Locate the cell with the specified text and output its (x, y) center coordinate. 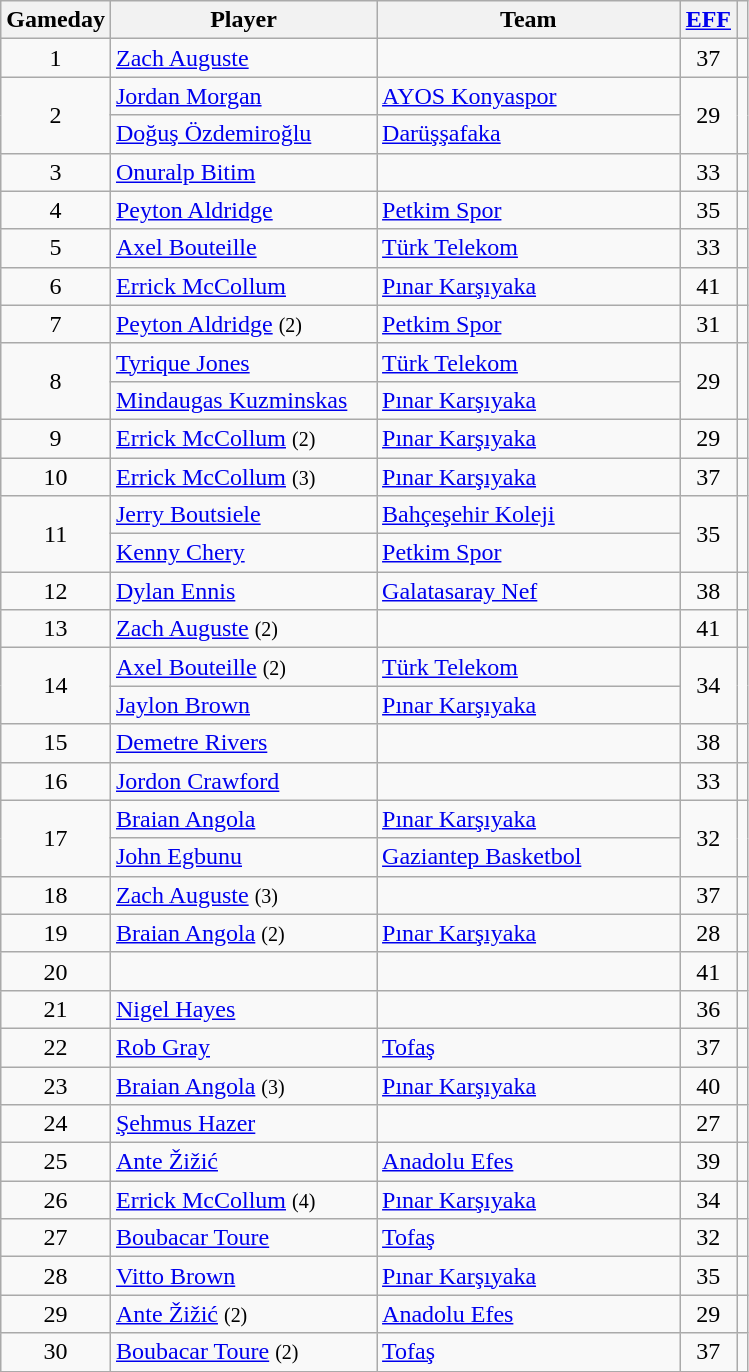
Vitto Brown (243, 1276)
Boubacar Toure (2) (243, 1352)
Bahçeşehir Koleji (529, 515)
23 (56, 1085)
Rob Gray (243, 1047)
39 (708, 1162)
Onuralp Bitim (243, 172)
Boubacar Toure (243, 1238)
Mindaugas Kuzminskas (243, 400)
Şehmus Hazer (243, 1124)
Jordon Crawford (243, 781)
Jerry Boutsiele (243, 515)
3 (56, 172)
19 (56, 933)
6 (56, 286)
Kenny Chery (243, 553)
31 (708, 324)
Jordan Morgan (243, 96)
16 (56, 781)
17 (56, 838)
EFF (708, 20)
24 (56, 1124)
AYOS Konyaspor (529, 96)
12 (56, 591)
Darüşşafaka (529, 134)
11 (56, 534)
Peyton Aldridge (243, 210)
Errick McCollum (2) (243, 438)
Braian Angola (2) (243, 933)
Axel Bouteille (243, 248)
Axel Bouteille (2) (243, 667)
Errick McCollum (243, 286)
Braian Angola (3) (243, 1085)
Doğuş Özdemiroğlu (243, 134)
Nigel Hayes (243, 1009)
Demetre Rivers (243, 743)
13 (56, 629)
30 (56, 1352)
Player (243, 20)
1 (56, 58)
Peyton Aldridge (2) (243, 324)
14 (56, 686)
Gaziantep Basketbol (529, 857)
Team (529, 20)
Errick McCollum (4) (243, 1200)
5 (56, 248)
4 (56, 210)
7 (56, 324)
8 (56, 381)
15 (56, 743)
Ante Žižić (243, 1162)
2 (56, 115)
Jaylon Brown (243, 705)
Ante Žižić (2) (243, 1314)
Galatasaray Nef (529, 591)
40 (708, 1085)
10 (56, 477)
22 (56, 1047)
Zach Auguste (3) (243, 895)
Dylan Ennis (243, 591)
18 (56, 895)
36 (708, 1009)
21 (56, 1009)
Errick McCollum (3) (243, 477)
26 (56, 1200)
25 (56, 1162)
Braian Angola (243, 819)
9 (56, 438)
20 (56, 971)
Gameday (56, 20)
Zach Auguste (2) (243, 629)
Tyrique Jones (243, 362)
Zach Auguste (243, 58)
John Egbunu (243, 857)
